Scan for the cell matching the given text and deliver its (x, y) coordinate at center. 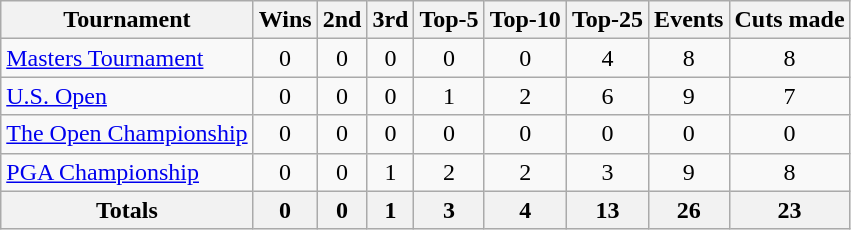
Top-10 (525, 20)
3rd (390, 20)
PGA Championship (127, 172)
Masters Tournament (127, 58)
Top-25 (607, 20)
Events (689, 20)
13 (607, 210)
2nd (342, 20)
23 (790, 210)
Wins (285, 20)
The Open Championship (127, 134)
26 (689, 210)
Totals (127, 210)
Cuts made (790, 20)
Tournament (127, 20)
6 (607, 96)
7 (790, 96)
U.S. Open (127, 96)
Top-5 (449, 20)
